Identify which cell holds the provided text, then report its [X, Y] central coordinate. 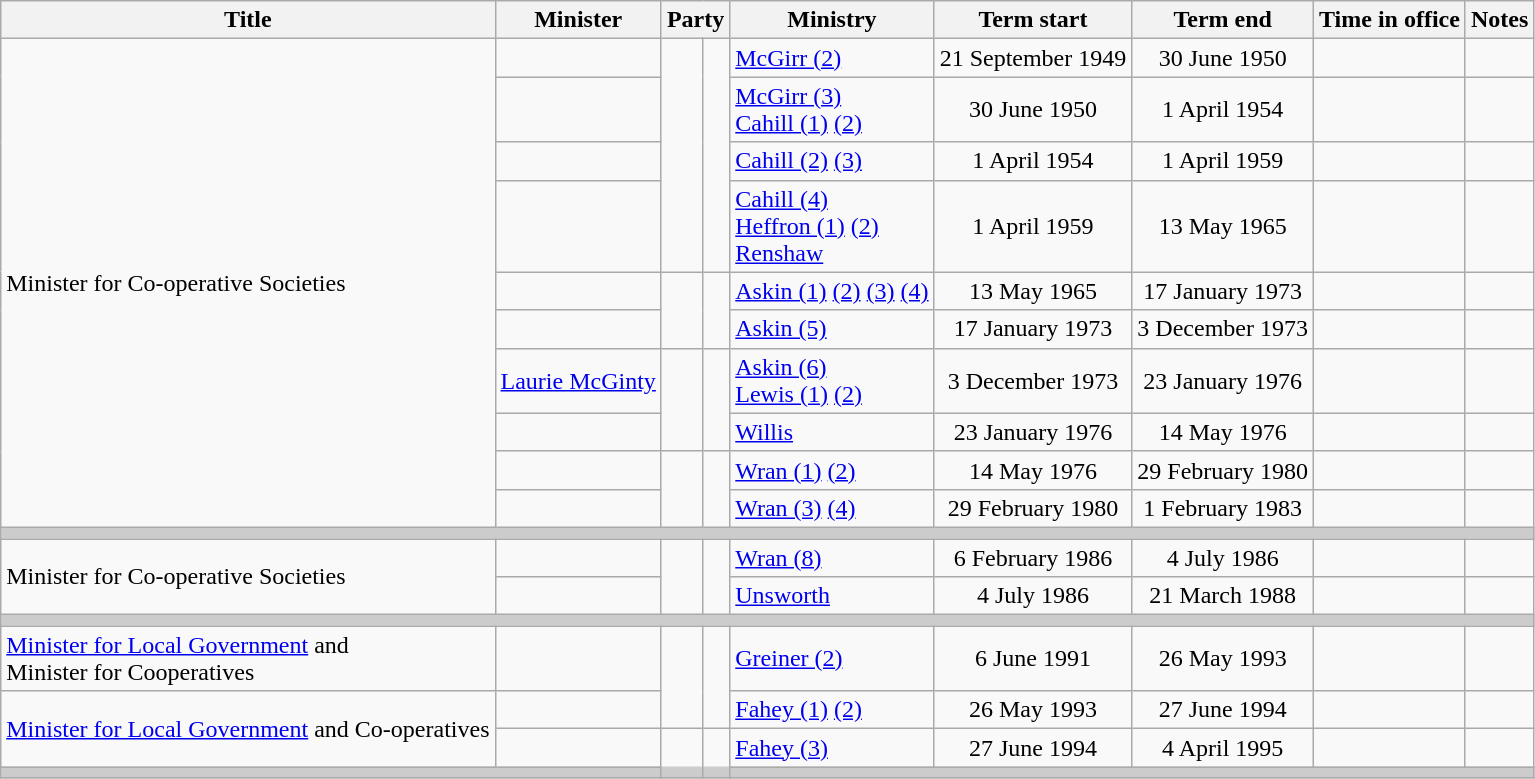
Laurie McGinty [578, 380]
Cahill (2) (3) [832, 161]
Willis [832, 432]
Term end [1223, 20]
Greiner (2) [832, 658]
Notes [1499, 20]
Wran (1) (2) [832, 470]
6 June 1991 [1033, 658]
Ministry [832, 20]
1 February 1983 [1223, 508]
Askin (5) [832, 329]
McGirr (3)Cahill (1) (2) [832, 110]
Wran (3) (4) [832, 508]
21 March 1988 [1223, 596]
Fahey (3) [832, 748]
Cahill (4)Heffron (1) (2)Renshaw [832, 226]
Wran (8) [832, 557]
Party [695, 20]
Minister [578, 20]
Minister for Local Government and Co-operatives [248, 729]
McGirr (2) [832, 58]
Title [248, 20]
Minister for Local Government andMinister for Cooperatives [248, 658]
Term start [1033, 20]
21 September 1949 [1033, 58]
4 April 1995 [1223, 748]
Unsworth [832, 596]
Askin (6)Lewis (1) (2) [832, 380]
Askin (1) (2) (3) (4) [832, 291]
Fahey (1) (2) [832, 710]
6 February 1986 [1033, 557]
Time in office [1390, 20]
